Return the [X, Y] coordinate for the center point of the cell that contains the specified text.  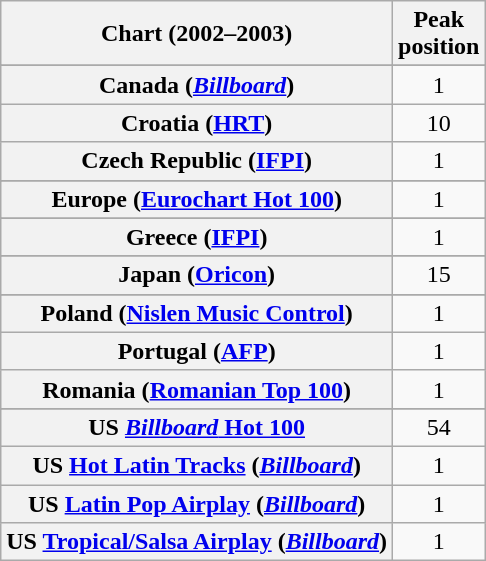
Chart (2002–2003) [197, 34]
US Tropical/Salsa Airplay (Billboard) [197, 542]
Czech Republic (IFPI) [197, 161]
Japan (Oricon) [197, 275]
US Billboard Hot 100 [197, 427]
Greece (IFPI) [197, 237]
54 [439, 427]
15 [439, 275]
Europe (Eurochart Hot 100) [197, 199]
Poland (Nislen Music Control) [197, 313]
US Hot Latin Tracks (Billboard) [197, 465]
Portugal (AFP) [197, 351]
Romania (Romanian Top 100) [197, 389]
Peakposition [439, 34]
US Latin Pop Airplay (Billboard) [197, 503]
10 [439, 123]
Croatia (HRT) [197, 123]
Canada (Billboard) [197, 85]
